Capture the cell that displays the provided text and extract its [x, y] central coordinate. 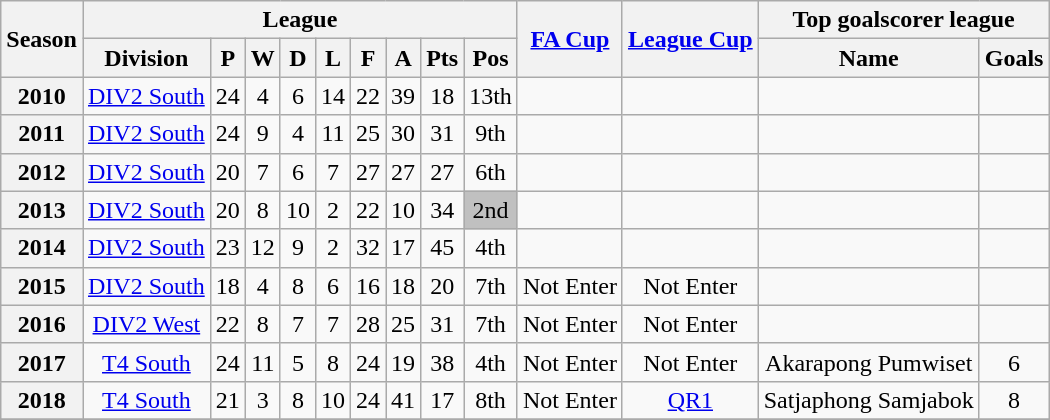
League [300, 20]
D [298, 58]
Season [42, 39]
P [228, 58]
19 [404, 362]
34 [442, 210]
2017 [42, 362]
2010 [42, 96]
32 [368, 248]
39 [404, 96]
Name [868, 58]
FA Cup [570, 39]
2015 [42, 286]
38 [442, 362]
3 [262, 400]
41 [404, 400]
9th [491, 134]
21 [228, 400]
W [262, 58]
45 [442, 248]
Akarapong Pumwiset [868, 362]
QR1 [690, 400]
14 [332, 96]
2nd [491, 210]
30 [404, 134]
2013 [42, 210]
Goals [1014, 58]
12 [262, 248]
2011 [42, 134]
2018 [42, 400]
Top goalscorer league [904, 20]
16 [368, 286]
5 [298, 362]
8th [491, 400]
6th [491, 172]
13th [491, 96]
28 [368, 324]
Division [146, 58]
2016 [42, 324]
F [368, 58]
2012 [42, 172]
2014 [42, 248]
Pos [491, 58]
Pts [442, 58]
L [332, 58]
League Cup [690, 39]
DIV2 West [146, 324]
23 [228, 248]
A [404, 58]
Satjaphong Samjabok [868, 400]
